Return the (x, y) coordinate for the center point of the cell that contains the specified text.  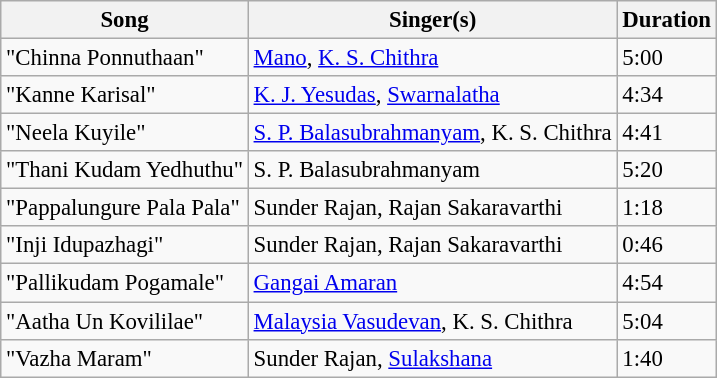
Malaysia Vasudevan, K. S. Chithra (432, 321)
Sunder Rajan, Sulakshana (432, 358)
Duration (666, 20)
4:41 (666, 133)
Singer(s) (432, 20)
S. P. Balasubrahmanyam (432, 170)
4:54 (666, 283)
4:34 (666, 95)
"Thani Kudam Yedhuthu" (125, 170)
"Vazha Maram" (125, 358)
"Neela Kuyile" (125, 133)
1:18 (666, 208)
0:46 (666, 245)
Mano, K. S. Chithra (432, 58)
"Pappalungure Pala Pala" (125, 208)
Gangai Amaran (432, 283)
"Pallikudam Pogamale" (125, 283)
5:04 (666, 321)
"Kanne Karisal" (125, 95)
5:00 (666, 58)
"Inji Idupazhagi" (125, 245)
Song (125, 20)
"Chinna Ponnuthaan" (125, 58)
5:20 (666, 170)
1:40 (666, 358)
S. P. Balasubrahmanyam, K. S. Chithra (432, 133)
"Aatha Un Kovililae" (125, 321)
K. J. Yesudas, Swarnalatha (432, 95)
